Pinpoint the cell where the given text exists, returning its (X, Y) midpoint coordinate. 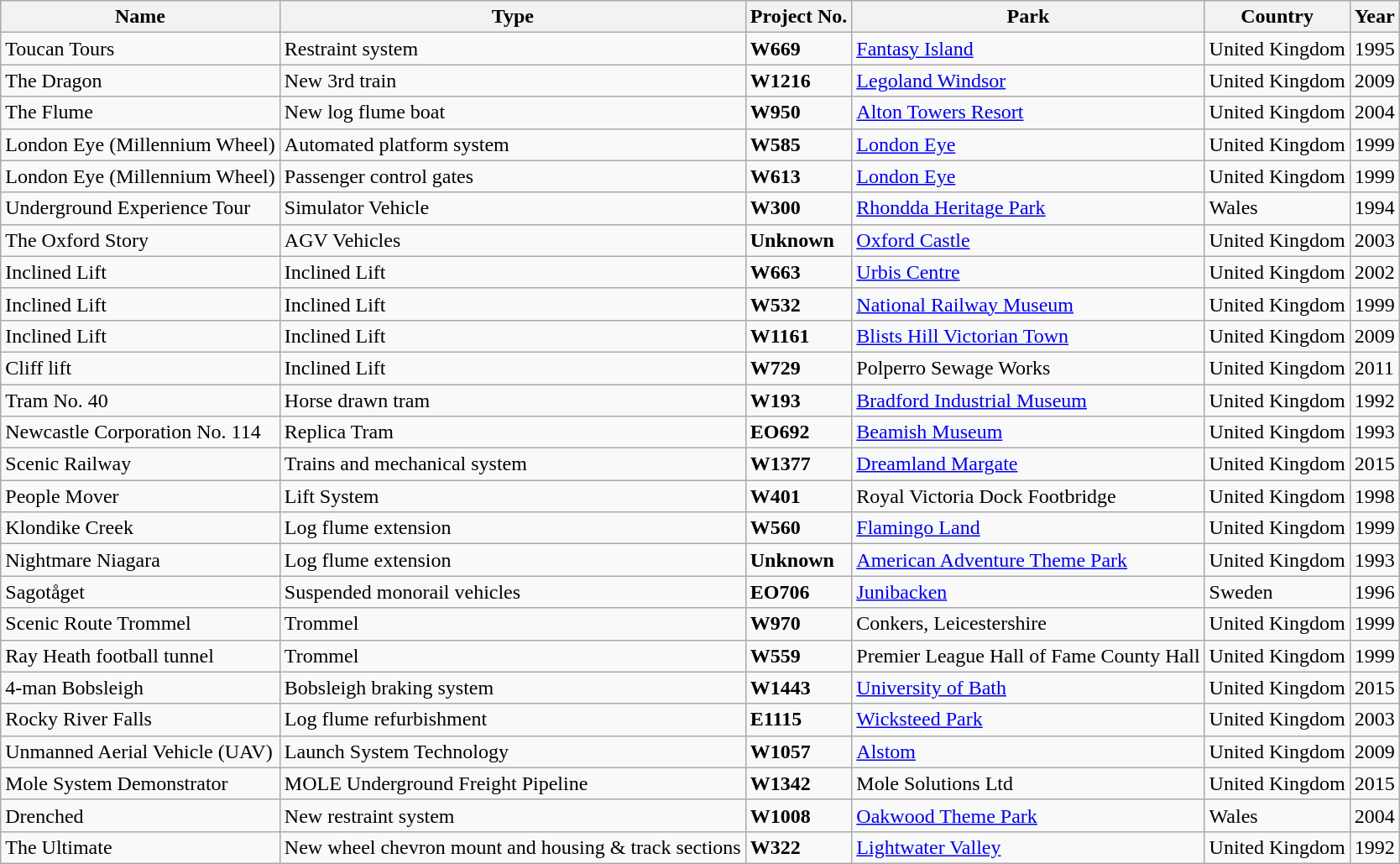
Oakwood Theme Park (1028, 815)
W970 (799, 624)
Bradford Industrial Museum (1028, 401)
Park (1028, 17)
W532 (799, 304)
W559 (799, 656)
Log flume refurbishment (512, 720)
EO692 (799, 432)
Dreamland Margate (1028, 464)
2011 (1375, 368)
E1115 (799, 720)
1998 (1375, 496)
Premier League Hall of Fame County Hall (1028, 656)
W193 (799, 401)
AGV Vehicles (512, 240)
W950 (799, 113)
W401 (799, 496)
The Oxford Story (141, 240)
Suspended monorail vehicles (512, 592)
Newcastle Corporation No. 114 (141, 432)
W1342 (799, 783)
National Railway Museum (1028, 304)
Oxford Castle (1028, 240)
New 3rd train (512, 81)
Type (512, 17)
Simulator Vehicle (512, 208)
Conkers, Leicestershire (1028, 624)
New restraint system (512, 815)
EO706 (799, 592)
W729 (799, 368)
W1008 (799, 815)
W560 (799, 528)
W669 (799, 49)
People Mover (141, 496)
W1216 (799, 81)
Underground Experience Tour (141, 208)
1995 (1375, 49)
W1161 (799, 336)
New log flume boat (512, 113)
Name (141, 17)
Beamish Museum (1028, 432)
W663 (799, 272)
Blists Hill Victorian Town (1028, 336)
Mole System Demonstrator (141, 783)
W322 (799, 847)
2002 (1375, 272)
Urbis Centre (1028, 272)
Cliff lift (141, 368)
Launch System Technology (512, 751)
Nightmare Niagara (141, 560)
4-man Bobsleigh (141, 688)
Alton Towers Resort (1028, 113)
1996 (1375, 592)
W300 (799, 208)
Sagotåget (141, 592)
Trains and mechanical system (512, 464)
Junibacken (1028, 592)
Drenched (141, 815)
New wheel chevron mount and housing & track sections (512, 847)
Polperro Sewage Works (1028, 368)
The Flume (141, 113)
Ray Heath football tunnel (141, 656)
Scenic Route Trommel (141, 624)
Wicksteed Park (1028, 720)
Project No. (799, 17)
MOLE Underground Freight Pipeline (512, 783)
Klondike Creek (141, 528)
Automated platform system (512, 144)
The Ultimate (141, 847)
The Dragon (141, 81)
Rhondda Heritage Park (1028, 208)
W1057 (799, 751)
American Adventure Theme Park (1028, 560)
Royal Victoria Dock Footbridge (1028, 496)
Toucan Tours (141, 49)
Country (1277, 17)
W613 (799, 176)
Scenic Railway (141, 464)
Bobsleigh braking system (512, 688)
W1443 (799, 688)
Year (1375, 17)
W1377 (799, 464)
1994 (1375, 208)
Restraint system (512, 49)
Tram No. 40 (141, 401)
Horse drawn tram (512, 401)
Passenger control gates (512, 176)
University of Bath (1028, 688)
Legoland Windsor (1028, 81)
Mole Solutions Ltd (1028, 783)
Lightwater Valley (1028, 847)
Sweden (1277, 592)
Replica Tram (512, 432)
Alstom (1028, 751)
Lift System (512, 496)
W585 (799, 144)
Unmanned Aerial Vehicle (UAV) (141, 751)
Rocky River Falls (141, 720)
Fantasy Island (1028, 49)
Flamingo Land (1028, 528)
